From the cell containing the given text, extract its center point as (X, Y) coordinate. 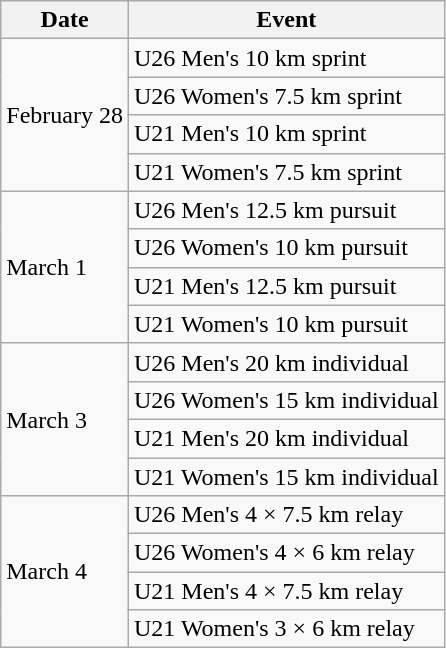
U21 Women's 3 × 6 km relay (286, 629)
U26 Men's 4 × 7.5 km relay (286, 515)
U26 Men's 12.5 km pursuit (286, 210)
U21 Women's 10 km pursuit (286, 324)
Event (286, 20)
U21 Men's 4 × 7.5 km relay (286, 591)
February 28 (65, 115)
Date (65, 20)
U21 Men's 12.5 km pursuit (286, 286)
U26 Women's 4 × 6 km relay (286, 553)
U26 Women's 10 km pursuit (286, 248)
U21 Women's 7.5 km sprint (286, 172)
March 3 (65, 419)
U26 Women's 15 km individual (286, 400)
U21 Women's 15 km individual (286, 477)
March 4 (65, 572)
March 1 (65, 267)
U26 Women's 7.5 km sprint (286, 96)
U26 Men's 10 km sprint (286, 58)
U21 Men's 10 km sprint (286, 134)
U26 Men's 20 km individual (286, 362)
U21 Men's 20 km individual (286, 438)
